Output the [X, Y] coordinate of the center of the cell containing the given text.  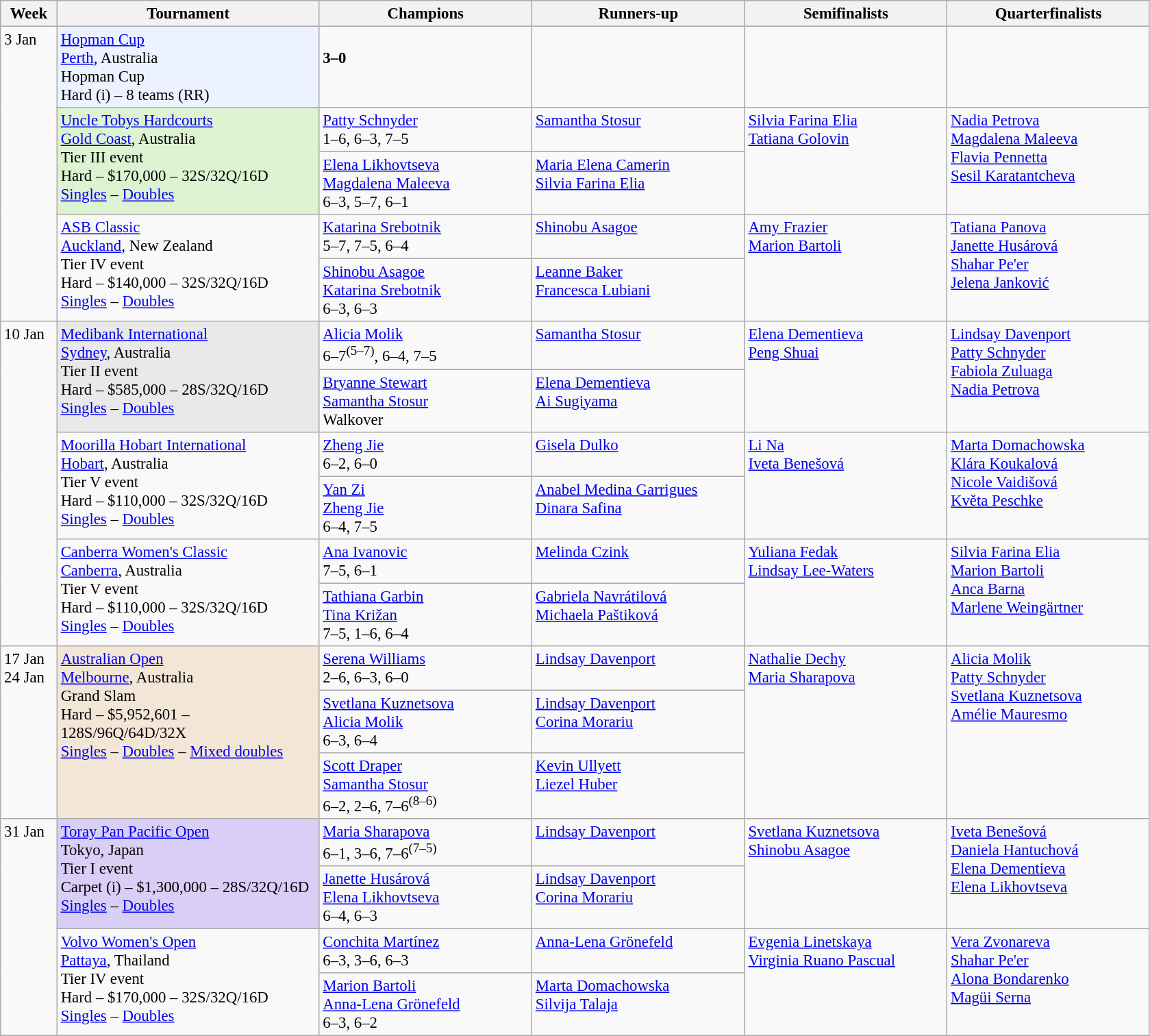
Anna-Lena Grönefeld [638, 951]
31 Jan [29, 928]
Runners-up [638, 14]
Uncle Tobys Hardcourts Gold Coast, Australia Tier III event Hard – $170,000 – 32S/32Q/16DSingles – Doubles [188, 161]
Serena Williams 2–6, 6–3, 6–0 [426, 669]
Shinobu Asagoe [638, 237]
Alicia Molik Patty Schnyder Svetlana Kuznetsova Amélie Mauresmo [1049, 732]
Nathalie Dechy Maria Sharapova [846, 732]
Leanne Baker Francesca Lubiani [638, 291]
Alicia Molik 6–7(5–7), 6–4, 7–5 [426, 345]
Marta Domachowska Silvija Talaja [638, 1004]
Zheng Jie 6–2, 6–0 [426, 454]
Gabriela Navrátilová Michaela Paštiková [638, 615]
Evgenia Linetskaya Virginia Ruano Pascual [846, 983]
Yan Zi Zheng Jie6–4, 7–5 [426, 508]
Patty Schnyder 1–6, 6–3, 7–5 [426, 130]
10 Jan [29, 484]
Ana Ivanovic 7–5, 6–1 [426, 560]
Maria Sharapova 6–1, 3–6, 7–6(7–5) [426, 843]
Conchita Martínez 6–3, 3–6, 6–3 [426, 951]
Lindsay Davenport Patty Schnyder Fabiola Zuluaga Nadia Petrova [1049, 377]
Champions [426, 14]
Anabel Medina Garrigues Dinara Safina [638, 508]
Iveta Benešová Daniela Hantuchová Elena Dementieva Elena Likhovtseva [1049, 874]
Volvo Women's Open Pattaya, Thailand Tier IV event Hard – $170,000 – 32S/32Q/16DSingles – Doubles [188, 983]
Marion Bartoli Anna-Lena Grönefeld6–3, 6–2 [426, 1004]
Marta Domachowska Klára Koukalová Nicole Vaidišová Květa Peschke [1049, 485]
Tathiana Garbin Tina Križan7–5, 1–6, 6–4 [426, 615]
Bryanne Stewart Samantha StosurWalkover [426, 401]
Silvia Farina Elia Marion Bartoli Anca Barna Marlene Weingärtner [1049, 592]
Hopman Cup Perth, AustraliaHopman Cup Hard (i) – 8 teams (RR) [188, 67]
Li Na Iveta Benešová [846, 485]
Yuliana Fedak Lindsay Lee-Waters [846, 592]
Quarterfinalists [1049, 14]
Semifinalists [846, 14]
Moorilla Hobart International Hobart, Australia Tier V event Hard – $110,000 – 32S/32Q/16DSingles – Doubles [188, 485]
17 Jan24 Jan [29, 732]
Australian Open Melbourne, Australia Grand SlamHard – $5,952,601 – 128S/96Q/64D/32XSingles – Doubles – Mixed doubles [188, 732]
Elena Dementieva Peng Shuai [846, 377]
Melinda Czink [638, 560]
Maria Elena Camerin Silvia Farina Elia [638, 184]
Svetlana Kuznetsova Alicia Molik6–3, 6–4 [426, 721]
Elena Likhovtseva Magdalena Maleeva6–3, 5–7, 6–1 [426, 184]
Shinobu Asagoe Katarina Srebotnik6–3, 6–3 [426, 291]
Gisela Dulko [638, 454]
Scott Draper Samantha Stosur6–2, 2–6, 7–6(8–6) [426, 786]
Nadia Petrova Magdalena Maleeva Flavia Pennetta Sesil Karatantcheva [1049, 161]
Elena Dementieva Ai Sugiyama [638, 401]
Tournament [188, 14]
Week [29, 14]
Janette Husárová Elena Likhovtseva6–4, 6–3 [426, 898]
Svetlana Kuznetsova Shinobu Asagoe [846, 874]
3 Jan [29, 174]
Katarina Srebotnik 5–7, 7–5, 6–4 [426, 237]
3–0 [426, 67]
Toray Pan Pacific Open Tokyo, Japan Tier I event Carpet (i) – $1,300,000 – 28S/32Q/16DSingles – Doubles [188, 874]
Tatiana Panova Janette Husárová Shahar Pe'er Jelena Janković [1049, 268]
ASB Classic Auckland, New Zealand Tier IV eventHard – $140,000 – 32S/32Q/16DSingles – Doubles [188, 268]
Silvia Farina Elia Tatiana Golovin [846, 161]
Amy Frazier Marion Bartoli [846, 268]
Kevin Ullyett Liezel Huber [638, 786]
Medibank International Sydney, Australia Tier II event Hard – $585,000 – 28S/32Q/16DSingles – Doubles [188, 377]
Canberra Women's Classic Canberra, Australia Tier V event Hard – $110,000 – 32S/32Q/16DSingles – Doubles [188, 592]
Vera Zvonareva Shahar Pe'er Alona Bondarenko Magüi Serna [1049, 983]
